Determine the [X, Y] coordinate at the center of the cell enclosing the given text.  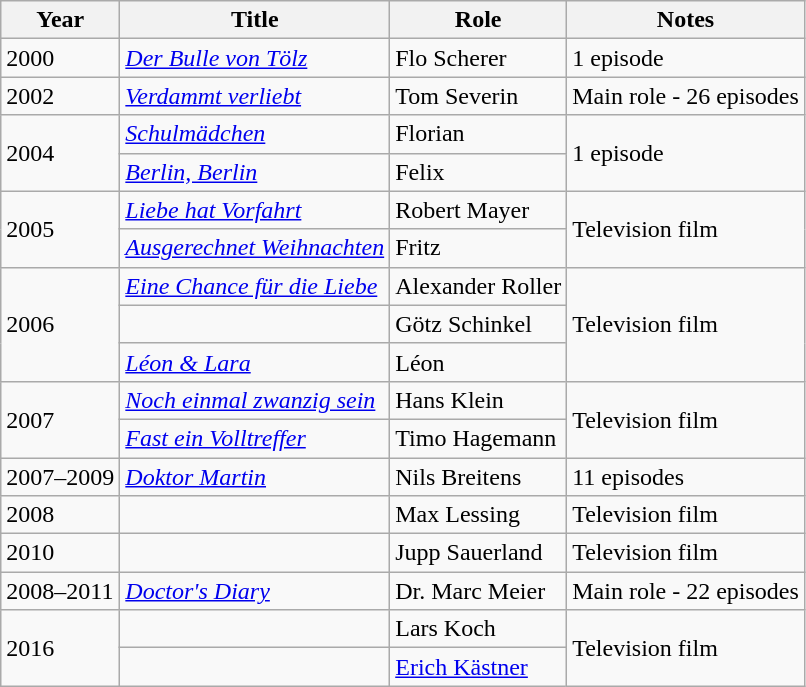
Noch einmal zwanzig sein [255, 400]
Dr. Marc Meier [478, 591]
Robert Mayer [478, 210]
Verdammt verliebt [255, 96]
Nils Breitens [478, 477]
Liebe hat Vorfahrt [255, 210]
Berlin, Berlin [255, 172]
2005 [60, 229]
Götz Schinkel [478, 324]
Lars Koch [478, 629]
Hans Klein [478, 400]
Role [478, 20]
2016 [60, 648]
11 episodes [686, 477]
Fritz [478, 248]
Doctor's Diary [255, 591]
2008 [60, 515]
Main role - 26 episodes [686, 96]
2008–2011 [60, 591]
2006 [60, 324]
Léon [478, 362]
Ausgerechnet Weihnachten [255, 248]
2002 [60, 96]
Year [60, 20]
Erich Kästner [478, 667]
Felix [478, 172]
Notes [686, 20]
2007 [60, 419]
2007–2009 [60, 477]
2000 [60, 58]
Eine Chance für die Liebe [255, 286]
Flo Scherer [478, 58]
Max Lessing [478, 515]
Doktor Martin [255, 477]
2004 [60, 153]
Timo Hagemann [478, 438]
Alexander Roller [478, 286]
Tom Severin [478, 96]
Jupp Sauerland [478, 553]
Fast ein Volltreffer [255, 438]
Main role - 22 episodes [686, 591]
Léon & Lara [255, 362]
2010 [60, 553]
Florian [478, 134]
Schulmädchen [255, 134]
Title [255, 20]
Der Bulle von Tölz [255, 58]
